Determine the (x, y) coordinate at the center of the cell enclosing the given text.  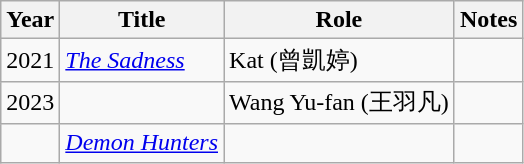
Kat (曾凱婷) (340, 60)
Title (142, 20)
2021 (30, 60)
Notes (488, 20)
Year (30, 20)
2023 (30, 102)
Role (340, 20)
The Sadness (142, 60)
Wang Yu-fan (王羽凡) (340, 102)
Demon Hunters (142, 143)
